Identify which cell holds the provided text, then report its [x, y] central coordinate. 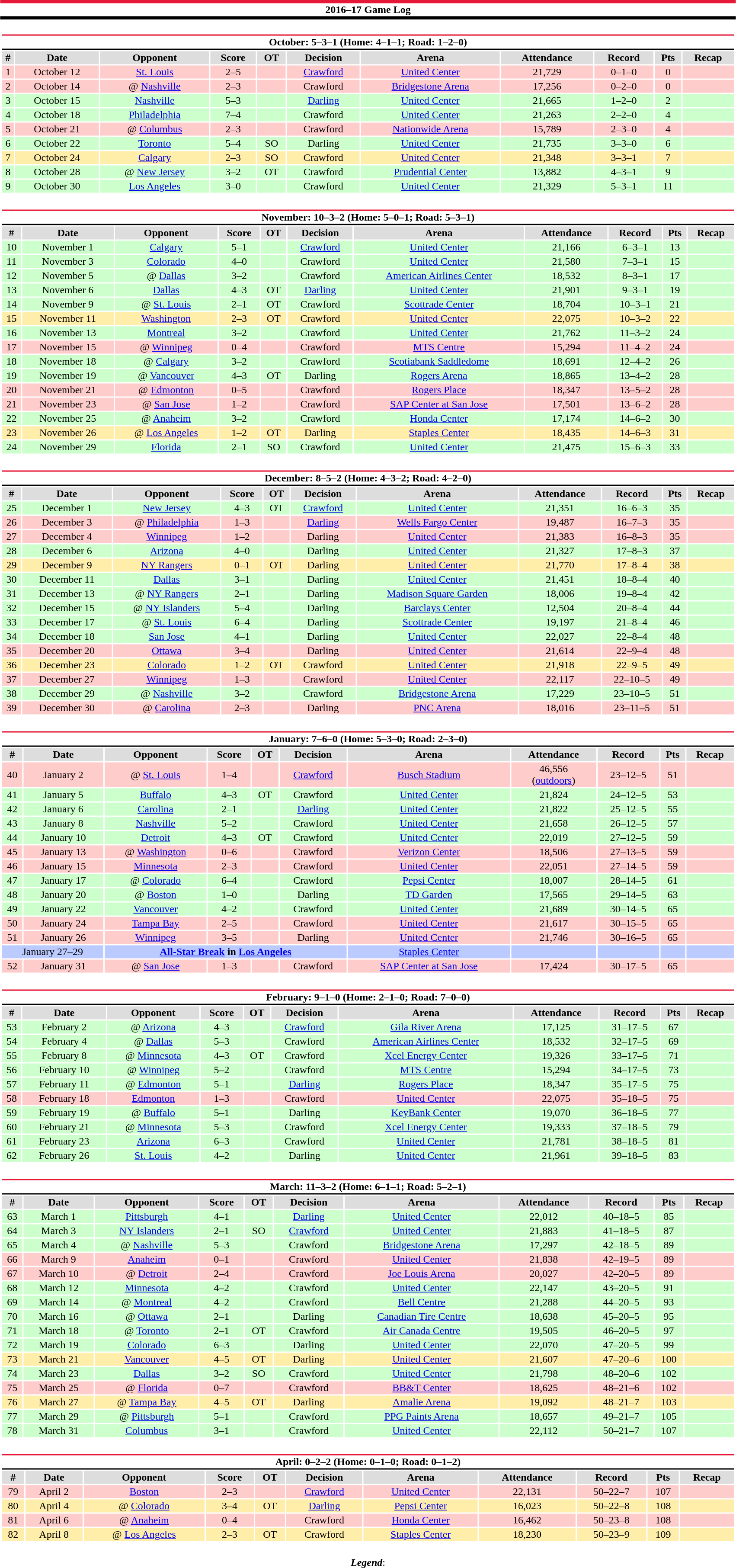
18,506 [554, 852]
21,383 [560, 537]
Boston [144, 1492]
2–2–0 [624, 115]
@ Ottawa [147, 1316]
Rogers Arena [438, 376]
@ Arizona [153, 1027]
39–18–5 [630, 1155]
99 [669, 1345]
0–2–0 [624, 86]
@ Detroit [147, 1274]
9–3–1 [635, 290]
72 [12, 1345]
Bell Centre [422, 1302]
21,838 [544, 1259]
March 31 [59, 1430]
March 10 [59, 1274]
83 [673, 1155]
23–11–5 [632, 708]
November 15 [68, 347]
23–10–5 [632, 693]
36 [11, 665]
December 15 [67, 608]
February 4 [64, 1041]
March 19 [59, 1345]
February 26 [64, 1155]
March 9 [59, 1259]
42–19–5 [621, 1259]
3–0 [233, 186]
March 14 [59, 1302]
21,166 [566, 247]
March 4 [59, 1245]
100 [669, 1360]
28–14–5 [628, 880]
March 18 [59, 1331]
47–20–5 [621, 1345]
November 19 [68, 376]
Gila River Arena [426, 1027]
31–17–5 [630, 1027]
25 [11, 508]
Tampa Bay [156, 923]
October 21 [57, 129]
November 25 [68, 418]
March 16 [59, 1316]
2–4 [221, 1274]
Edmonton [153, 1098]
March 21 [59, 1360]
October 18 [57, 115]
32–17–5 [630, 1041]
43–20–5 [621, 1288]
25–12–5 [628, 809]
March 27 [59, 1402]
3–3–0 [624, 143]
22,051 [554, 866]
22–10–5 [632, 680]
@ Florida [147, 1388]
105 [669, 1417]
January 15 [63, 866]
February 11 [64, 1084]
October 24 [57, 158]
21,580 [566, 262]
April: 0–2–2 (Home: 0–1–0; Road: 0–1–2) [368, 1462]
@ Philadelphia [166, 522]
22,147 [544, 1288]
April 8 [54, 1534]
7–3–1 [635, 262]
23 [11, 433]
17–8–4 [632, 565]
18,657 [544, 1417]
PPG Paints Arena [422, 1417]
33–17–5 [630, 1056]
@ Montreal [147, 1302]
21,770 [560, 565]
21,329 [547, 186]
18,865 [566, 376]
21,617 [554, 923]
42–18–5 [621, 1245]
November 3 [68, 262]
35–18–5 [630, 1098]
16,462 [527, 1520]
74 [12, 1373]
1–0 [229, 895]
16–7–3 [632, 522]
3–3–1 [624, 158]
66 [12, 1259]
13–5–2 [635, 390]
11–4–2 [635, 347]
December 1 [67, 508]
21,762 [566, 333]
17,229 [560, 693]
103 [669, 1402]
21,475 [566, 447]
17,297 [544, 1245]
85 [669, 1217]
1–4 [229, 774]
October 22 [57, 143]
21,451 [560, 579]
14 [11, 304]
41 [12, 795]
36–18–5 [630, 1113]
50–21–7 [621, 1430]
5–3–1 [624, 186]
30–17–5 [628, 966]
19,070 [556, 1113]
18,007 [554, 880]
21,746 [554, 937]
30–15–5 [628, 923]
49–21–7 [621, 1417]
16,023 [527, 1506]
21,607 [544, 1360]
40–18–5 [621, 1217]
50 [12, 923]
March 12 [59, 1288]
Philadelphia [155, 115]
21,665 [547, 101]
October 12 [57, 72]
January: 7–6–0 (Home: 5–3–0; Road: 2–3–0) [368, 739]
22,131 [527, 1492]
November 29 [68, 447]
109 [663, 1534]
26–12–5 [628, 823]
10–3–2 [635, 319]
46,556(outdoors) [554, 774]
3–5 [229, 937]
27–14–5 [628, 866]
0–7 [221, 1388]
14–6–3 [635, 433]
60 [12, 1127]
1–2–0 [624, 101]
January 13 [63, 852]
0–1–0 [624, 72]
December 13 [67, 594]
December 18 [67, 636]
Florida [166, 447]
32 [11, 608]
12 [11, 276]
47 [12, 880]
18,625 [544, 1388]
@ NY Islanders [166, 608]
23–12–5 [628, 774]
Buffalo [156, 795]
16 [11, 333]
18,016 [560, 708]
January 5 [63, 795]
19,197 [560, 622]
November 23 [68, 404]
18 [11, 361]
San Jose [166, 636]
54 [12, 1041]
16–6–3 [632, 508]
October 14 [57, 86]
January 22 [63, 909]
Ottawa [166, 651]
21,883 [544, 1231]
17,125 [556, 1027]
Montreal [166, 333]
24–12–5 [628, 795]
Scotiabank Saddledome [438, 361]
8–3–1 [635, 276]
46–20–5 [621, 1331]
19,092 [544, 1402]
KeyBank Center [426, 1113]
November 9 [68, 304]
44–20–5 [621, 1302]
12–4–2 [635, 361]
27–13–5 [628, 852]
21,263 [547, 115]
@ Calgary [166, 361]
21,658 [554, 823]
35–17–5 [630, 1084]
8 [8, 172]
6–3–1 [635, 247]
21–8–4 [632, 622]
January 6 [63, 809]
December 20 [67, 651]
22,112 [544, 1430]
February 21 [64, 1127]
10–3–1 [635, 304]
March: 11–3–2 (Home: 6–1–1; Road: 5–2–1) [368, 1187]
@ NY Rangers [166, 594]
@ Washington [156, 852]
Prudential Center [431, 172]
March 23 [59, 1373]
27 [11, 537]
30–14–5 [628, 909]
4–3–1 [624, 172]
21,781 [556, 1142]
@ Pittsburgh [147, 1417]
17,424 [554, 966]
18–8–4 [632, 579]
February 18 [64, 1098]
November 1 [68, 247]
19,333 [556, 1127]
13,882 [547, 172]
17,501 [566, 404]
Joe Louis Arena [422, 1274]
March 1 [59, 1217]
17,174 [566, 418]
March 25 [59, 1388]
42–20–5 [621, 1274]
October 15 [57, 101]
68 [12, 1288]
14–6–2 [635, 418]
22–8–4 [632, 636]
December 6 [67, 551]
April 2 [54, 1492]
50–23–8 [611, 1520]
82 [13, 1534]
91 [669, 1288]
20–8–4 [632, 608]
15,789 [547, 129]
3 [8, 101]
2016–17 Game Log [368, 10]
47–20–6 [621, 1360]
21,729 [547, 72]
38–18–5 [630, 1142]
50–23–9 [611, 1534]
PNC Arena [437, 708]
17–8–3 [632, 551]
21,798 [544, 1373]
21,822 [554, 809]
Los Angeles [155, 186]
21,689 [554, 909]
Detroit [156, 838]
December 4 [67, 537]
5 [8, 129]
@ Tampa Bay [147, 1402]
December 27 [67, 680]
15–6–3 [635, 447]
0–5 [239, 390]
22–9–4 [632, 651]
95 [669, 1316]
22,019 [554, 838]
April 6 [54, 1520]
NY Islanders [147, 1231]
21,901 [566, 290]
October: 5–3–1 (Home: 4–1–1; Road: 1–2–0) [368, 42]
21,327 [560, 551]
20 [11, 390]
January 20 [63, 895]
November 26 [68, 433]
October 28 [57, 172]
12,504 [560, 608]
December 29 [67, 693]
21,735 [547, 143]
January 17 [63, 880]
January 2 [63, 774]
50–22–7 [611, 1492]
November: 10–3–2 (Home: 5–0–1; Road: 5–3–1) [368, 217]
93 [669, 1302]
20,027 [544, 1274]
@ Columbus [155, 129]
NY Rangers [166, 565]
78 [12, 1430]
45–20–5 [621, 1316]
December 30 [67, 708]
All-Star Break in Los Angeles [225, 952]
45 [12, 852]
19,505 [544, 1331]
64 [12, 1231]
62 [12, 1155]
48–21–7 [621, 1402]
21,824 [554, 795]
Carolina [156, 809]
February 23 [64, 1142]
39 [11, 708]
TD Garden [429, 895]
April 4 [54, 1506]
30–16–5 [628, 937]
@ Buffalo [153, 1113]
19,326 [556, 1056]
December: 8–5–2 (Home: 4–3–2; Road: 4–2–0) [368, 478]
18,006 [560, 594]
November 6 [68, 290]
Verizon Center [429, 852]
March 3 [59, 1231]
18,704 [566, 304]
48–20–6 [621, 1373]
January 8 [63, 823]
November 5 [68, 276]
January 27–29 [53, 952]
13–6–2 [635, 404]
29–14–5 [628, 895]
November 18 [68, 361]
November 11 [68, 319]
11–3–2 [635, 333]
17,256 [547, 86]
January 31 [63, 966]
13–4–2 [635, 376]
December 9 [67, 565]
34 [11, 636]
Canadian Tire Centre [422, 1316]
19,487 [560, 522]
February 8 [64, 1056]
18,435 [566, 433]
Amalie Arena [422, 1402]
17,565 [554, 895]
10 [11, 247]
34–17–5 [630, 1070]
21,614 [560, 651]
80 [13, 1506]
1 [8, 72]
97 [669, 1331]
December 17 [67, 622]
@ New Jersey [155, 172]
18,691 [566, 361]
Toronto [155, 143]
48–21–6 [621, 1388]
70 [12, 1316]
87 [669, 1231]
New Jersey [166, 508]
Nationwide Arena [431, 129]
19–8–4 [632, 594]
Washington [166, 319]
@ Boston [156, 895]
Barclays Center [437, 608]
December 3 [67, 522]
21,918 [560, 665]
16–8–3 [632, 537]
0–6 [229, 852]
November 21 [68, 390]
January 10 [63, 838]
21,351 [560, 508]
Wells Fargo Center [437, 522]
October 30 [57, 186]
2–3–0 [624, 129]
22,027 [560, 636]
50–22–8 [611, 1506]
21,961 [556, 1155]
@ Toronto [147, 1331]
@ Carolina [166, 708]
22,070 [544, 1345]
November 13 [68, 333]
29 [11, 565]
Busch Stadium [429, 774]
January 24 [63, 923]
BB&T Center [422, 1388]
22–9–5 [632, 665]
@ Vancouver [166, 376]
Anaheim [147, 1259]
Pittsburgh [147, 1217]
January 26 [63, 937]
76 [12, 1402]
February 10 [64, 1070]
December 23 [67, 665]
December 11 [67, 579]
Air Canada Centre [422, 1331]
52 [12, 966]
21,348 [547, 158]
18,638 [544, 1316]
7–4 [233, 115]
March 29 [59, 1417]
58 [12, 1098]
56 [12, 1070]
41–18–5 [621, 1231]
February 2 [64, 1027]
21,288 [544, 1302]
37–18–5 [630, 1127]
27–12–5 [628, 838]
Madison Square Garden [437, 594]
22,117 [560, 680]
43 [12, 823]
February 19 [64, 1113]
18,230 [527, 1534]
22,012 [544, 1217]
Columbus [147, 1430]
February: 9–1–0 (Home: 2–1–0; Road: 7–0–0) [368, 997]
